Search for the cell housing the specified text and yield its [X, Y] center coordinate. 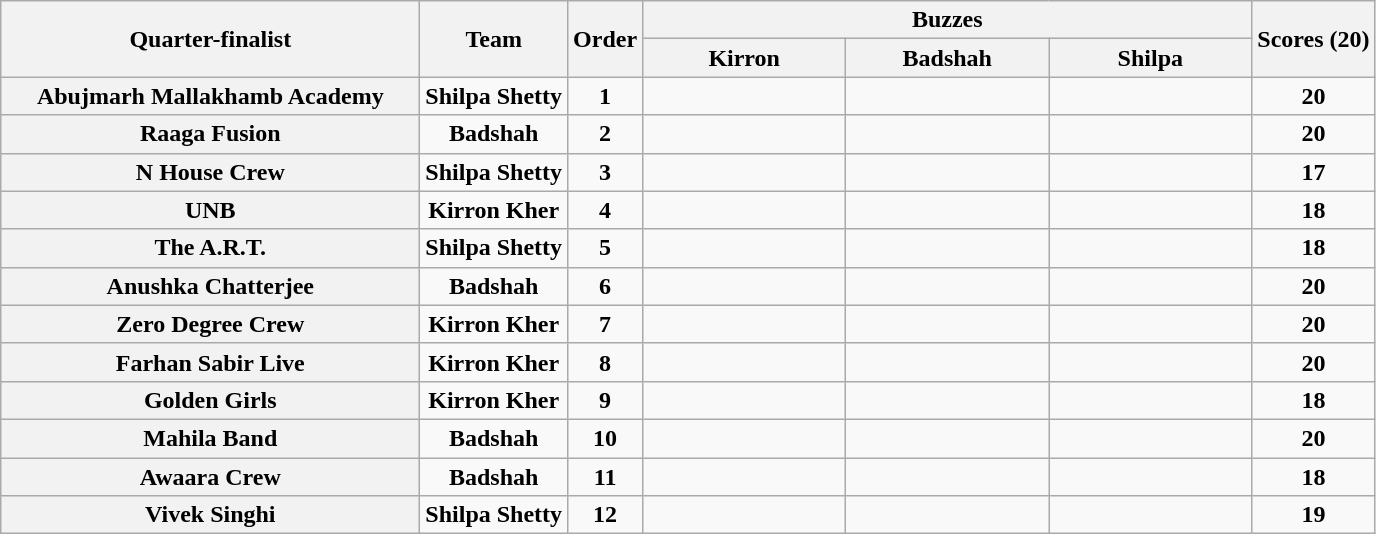
Quarter-finalist [210, 39]
5 [606, 248]
Mahila Band [210, 438]
Abujmarh Mallakhamb Academy [210, 96]
Awaara Crew [210, 477]
8 [606, 362]
Vivek Singhi [210, 515]
11 [606, 477]
N House Crew [210, 172]
12 [606, 515]
19 [1314, 515]
7 [606, 324]
4 [606, 210]
Anushka Chatterjee [210, 286]
9 [606, 400]
Shilpa [1150, 58]
Raaga Fusion [210, 134]
Farhan Sabir Live [210, 362]
17 [1314, 172]
The A.R.T. [210, 248]
Order [606, 39]
1 [606, 96]
Team [494, 39]
3 [606, 172]
Kirron [744, 58]
2 [606, 134]
Buzzes [948, 20]
UNB [210, 210]
6 [606, 286]
Golden Girls [210, 400]
Zero Degree Crew [210, 324]
Scores (20) [1314, 39]
10 [606, 438]
